From the cell containing the given text, extract its center point as (x, y) coordinate. 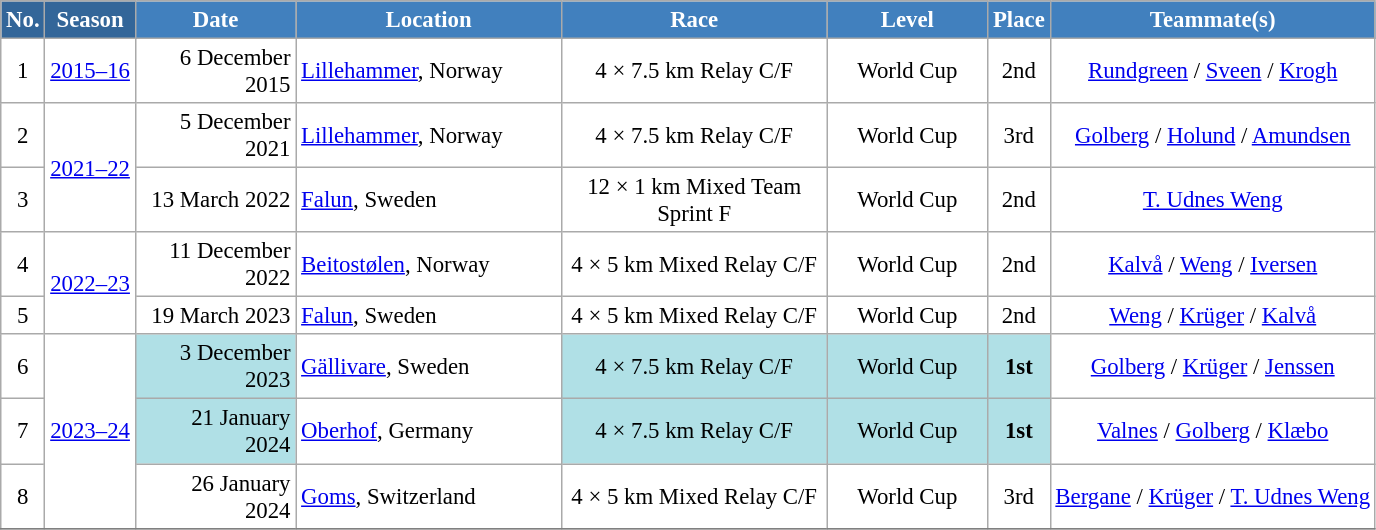
11 December 2022 (216, 264)
2022–23 (90, 283)
No. (23, 20)
Level (908, 20)
3 December 2023 (216, 366)
7 (23, 432)
Place (1019, 20)
6 December 2015 (216, 72)
8 (23, 496)
2015–16 (90, 72)
13 March 2022 (216, 200)
2 (23, 136)
4 (23, 264)
Season (90, 20)
Valnes / Golberg / Klæbo (1212, 432)
Race (694, 20)
Kalvå / Weng / Iversen (1212, 264)
Rundgreen / Sveen / Krogh (1212, 72)
26 January 2024 (216, 496)
1 (23, 72)
Golberg / Holund / Amundsen (1212, 136)
Date (216, 20)
Teammate(s) (1212, 20)
12 × 1 km Mixed Team Sprint F (694, 200)
19 March 2023 (216, 316)
T. Udnes Weng (1212, 200)
2021–22 (90, 168)
5 (23, 316)
21 January 2024 (216, 432)
Beitostølen, Norway (429, 264)
Goms, Switzerland (429, 496)
6 (23, 366)
Weng / Krüger / Kalvå (1212, 316)
Oberhof, Germany (429, 432)
Bergane / Krüger / T. Udnes Weng (1212, 496)
Golberg / Krüger / Jenssen (1212, 366)
Gällivare, Sweden (429, 366)
Location (429, 20)
5 December 2021 (216, 136)
3 (23, 200)
2023–24 (90, 431)
